Pinpoint the cell where the given text exists, returning its [X, Y] midpoint coordinate. 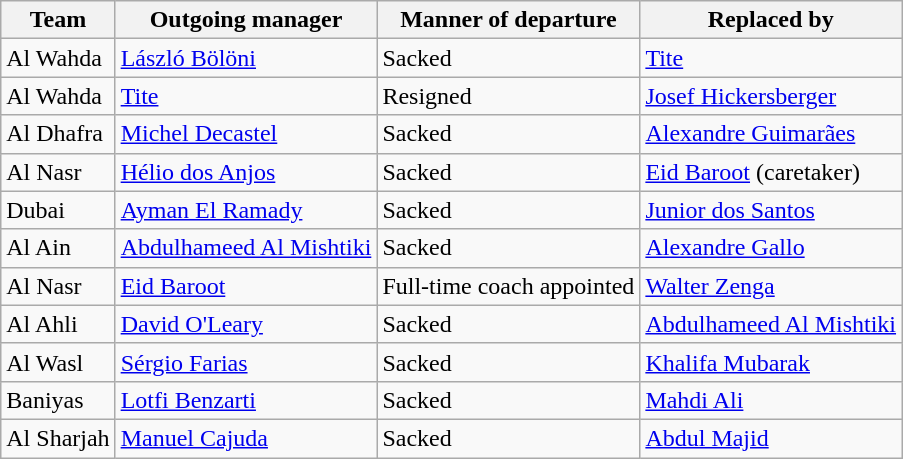
Baniyas [58, 400]
Al Ain [58, 248]
Eid Baroot (caretaker) [771, 172]
Al Dhafra [58, 134]
Manner of departure [508, 20]
Abdul Majid [771, 438]
Manuel Cajuda [246, 438]
Outgoing manager [246, 20]
Al Wasl [58, 362]
Khalifa Mubarak [771, 362]
Junior dos Santos [771, 210]
Full-time coach appointed [508, 286]
Ayman El Ramady [246, 210]
Replaced by [771, 20]
Dubai [58, 210]
Team [58, 20]
Eid Baroot [246, 286]
Josef Hickersberger [771, 96]
Al Sharjah [58, 438]
Michel Decastel [246, 134]
Sérgio Farias [246, 362]
Lotfi Benzarti [246, 400]
Alexandre Guimarães [771, 134]
Mahdi Ali [771, 400]
Al Ahli [58, 324]
David O'Leary [246, 324]
Resigned [508, 96]
Hélio dos Anjos [246, 172]
Alexandre Gallo [771, 248]
László Bölöni [246, 58]
Walter Zenga [771, 286]
